Return [X, Y] of the center of cell containing provided text 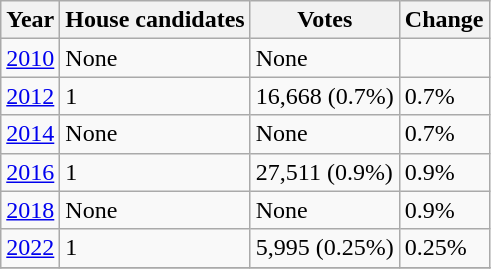
2012 [30, 96]
Year [30, 20]
2014 [30, 134]
2016 [30, 172]
Change [444, 20]
Votes [324, 20]
27,511 (0.9%) [324, 172]
16,668 (0.7%) [324, 96]
0.25% [444, 248]
2022 [30, 248]
House candidates [155, 20]
5,995 (0.25%) [324, 248]
2018 [30, 210]
2010 [30, 58]
